Locate the cell with the specified text and output its [X, Y] center coordinate. 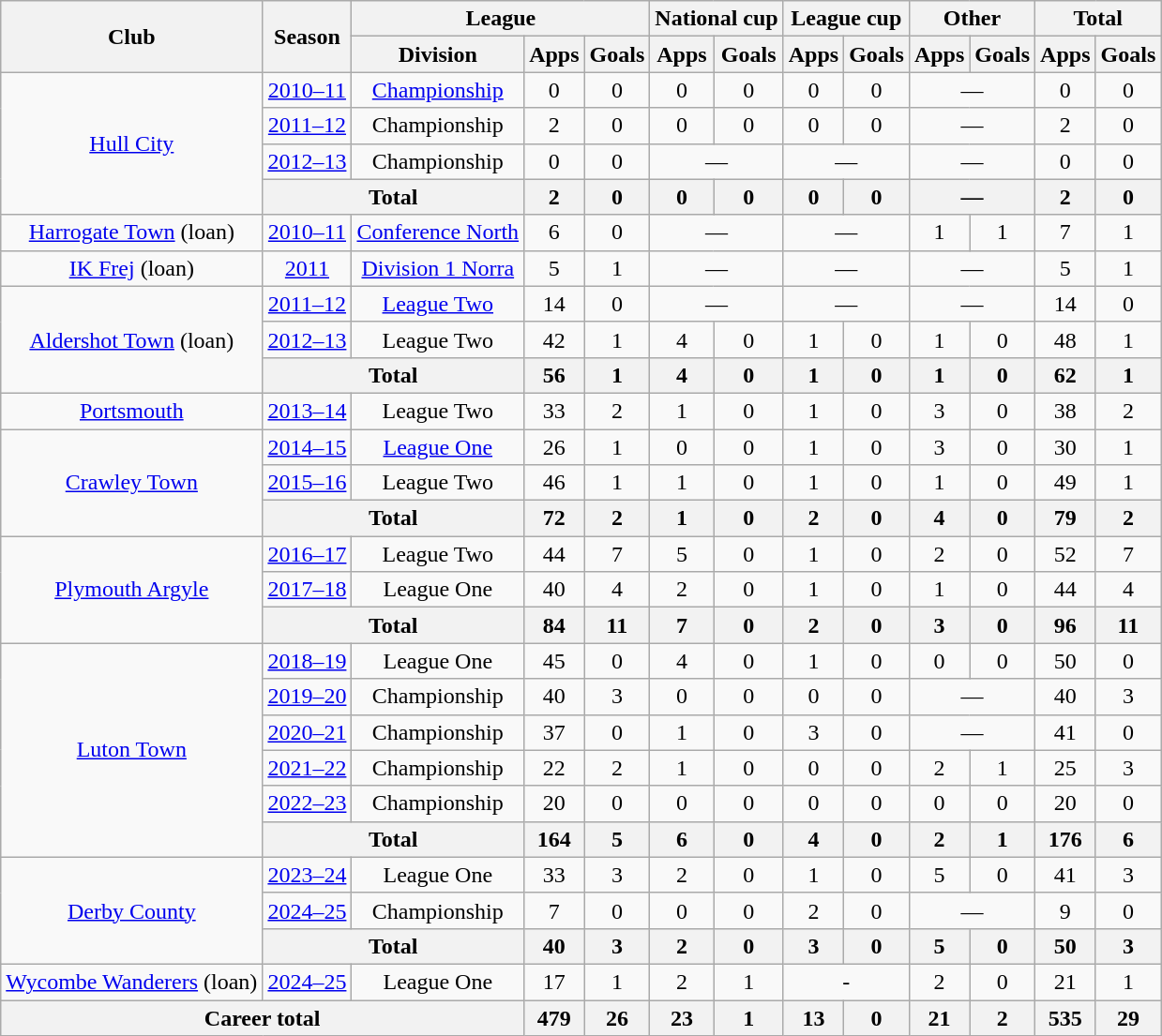
2021–22 [308, 768]
Derby County [131, 910]
22 [554, 768]
2014–15 [308, 447]
2013–14 [308, 411]
- [846, 982]
38 [1065, 411]
45 [554, 661]
2017–18 [308, 590]
535 [1065, 1017]
79 [1065, 518]
League cup [846, 19]
9 [1065, 910]
Aldershot Town (loan) [131, 339]
23 [682, 1017]
Club [131, 37]
Hull City [131, 143]
2022–23 [308, 803]
Wycombe Wanderers (loan) [131, 982]
IK Frej (loan) [131, 268]
42 [554, 339]
Division [438, 54]
52 [1065, 554]
Division 1 Norra [438, 268]
13 [813, 1017]
Crawley Town [131, 483]
2018–19 [308, 661]
Harrogate Town (loan) [131, 233]
2016–17 [308, 554]
2023–24 [308, 875]
Other [972, 19]
29 [1128, 1017]
72 [554, 518]
Career total [263, 1017]
62 [1065, 375]
2015–16 [308, 483]
2011 [308, 268]
Conference North [438, 233]
17 [554, 982]
Plymouth Argyle [131, 590]
National cup [717, 19]
2020–21 [308, 732]
48 [1065, 339]
49 [1065, 483]
25 [1065, 768]
96 [1065, 625]
League [501, 19]
56 [554, 375]
2019–20 [308, 697]
46 [554, 483]
164 [554, 839]
84 [554, 625]
Season [308, 37]
Portsmouth [131, 411]
37 [554, 732]
176 [1065, 839]
479 [554, 1017]
Luton Town [131, 750]
30 [1065, 447]
